Search for the cell housing the specified text and yield its (x, y) center coordinate. 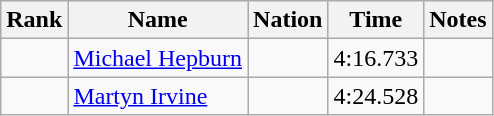
Name (158, 20)
Michael Hepburn (158, 58)
Time (376, 20)
Martyn Irvine (158, 96)
4:16.733 (376, 58)
Rank (34, 20)
Nation (288, 20)
Notes (458, 20)
4:24.528 (376, 96)
